Locate the cell with the specified text and output its (X, Y) center coordinate. 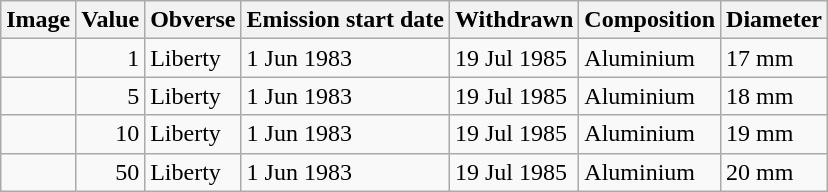
17 mm (774, 58)
Value (110, 20)
Diameter (774, 20)
Obverse (193, 20)
19 mm (774, 134)
20 mm (774, 172)
Image (38, 20)
1 (110, 58)
Emission start date (345, 20)
Withdrawn (514, 20)
10 (110, 134)
50 (110, 172)
Composition (650, 20)
5 (110, 96)
18 mm (774, 96)
